Extract the (X, Y) coordinate from the center of the cell holding the provided text.  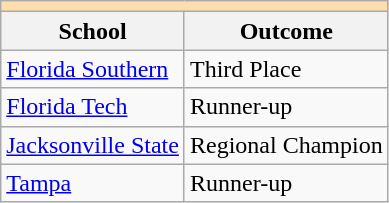
Florida Tech (93, 107)
Outcome (286, 31)
School (93, 31)
Jacksonville State (93, 145)
Third Place (286, 69)
Regional Champion (286, 145)
Florida Southern (93, 69)
Tampa (93, 183)
